Locate the cell with the specified text and output its (x, y) center coordinate. 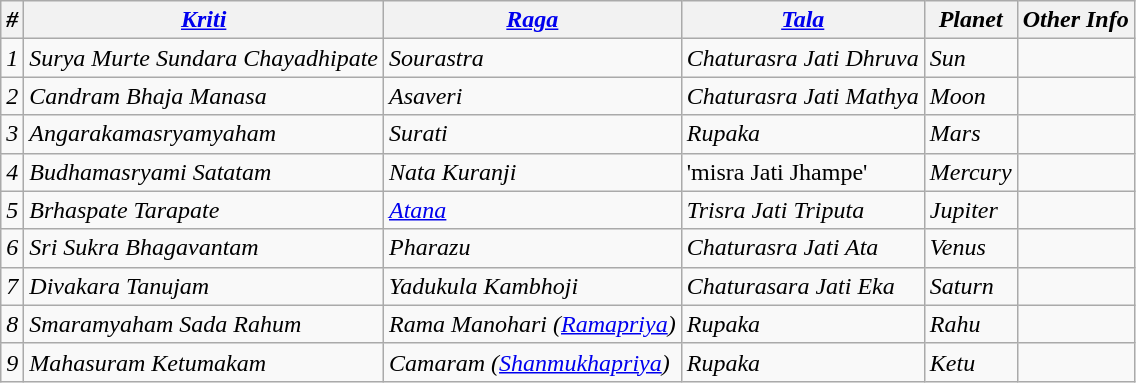
Jupiter (970, 210)
Yadukula Kambhoji (533, 286)
Brhaspate Tarapate (204, 210)
Candram Bhaja Manasa (204, 96)
7 (12, 286)
Sri Sukra Bhagavantam (204, 248)
Mahasuram Ketumakam (204, 362)
Saturn (970, 286)
4 (12, 172)
Surya Murte Sundara Chayadhipate (204, 58)
5 (12, 210)
6 (12, 248)
Mercury (970, 172)
Ketu (970, 362)
Chaturasra Jati Dhruva (802, 58)
Chaturasra Jati Ata (802, 248)
Smaramyaham Sada Rahum (204, 324)
Tala (802, 20)
Nata Kuranji (533, 172)
Moon (970, 96)
# (12, 20)
Raga (533, 20)
Angarakamasryamyaham (204, 134)
2 (12, 96)
Divakara Tanujam (204, 286)
Other Info (1076, 20)
9 (12, 362)
Rahu (970, 324)
Surati (533, 134)
Trisra Jati Triputa (802, 210)
Camaram (Shanmukhapriya) (533, 362)
Sun (970, 58)
Budhamasryami Satatam (204, 172)
Kriti (204, 20)
Pharazu (533, 248)
8 (12, 324)
Asaveri (533, 96)
Rama Manohari (Ramapriya) (533, 324)
3 (12, 134)
Sourastra (533, 58)
Chaturasara Jati Eka (802, 286)
Atana (533, 210)
Chaturasra Jati Mathya (802, 96)
Planet (970, 20)
Mars (970, 134)
1 (12, 58)
'misra Jati Jhampe' (802, 172)
Venus (970, 248)
